Locate the cell with the specified text and output its [x, y] center coordinate. 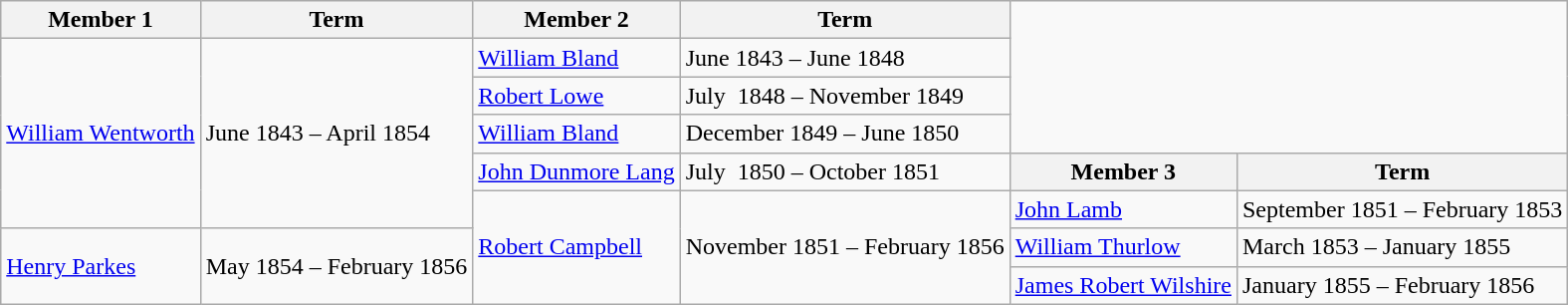
John Dunmore Lang [576, 171]
July 1848 – November 1849 [844, 96]
September 1851 – February 1853 [1402, 209]
January 1855 – February 1856 [1402, 285]
John Lamb [1123, 209]
Member 3 [1123, 171]
Member 1 [101, 20]
June 1843 – April 1854 [336, 134]
James Robert Wilshire [1123, 285]
March 1853 – January 1855 [1402, 247]
December 1849 – June 1850 [844, 134]
Member 2 [576, 20]
May 1854 – February 1856 [336, 266]
Robert Campbell [576, 247]
Robert Lowe [576, 96]
November 1851 – February 1856 [844, 247]
Henry Parkes [101, 266]
William Thurlow [1123, 247]
July 1850 – October 1851 [844, 171]
June 1843 – June 1848 [844, 58]
William Wentworth [101, 134]
